Capture the cell that displays the provided text and extract its [X, Y] central coordinate. 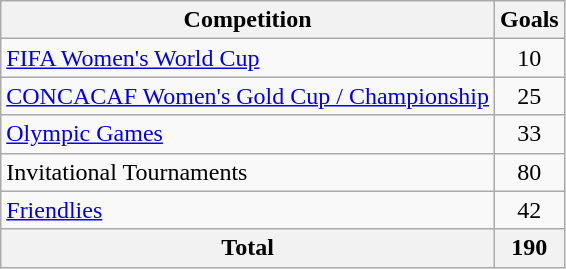
Invitational Tournaments [248, 172]
FIFA Women's World Cup [248, 58]
Competition [248, 20]
25 [529, 96]
42 [529, 210]
Olympic Games [248, 134]
33 [529, 134]
CONCACAF Women's Gold Cup / Championship [248, 96]
Friendlies [248, 210]
Total [248, 248]
190 [529, 248]
10 [529, 58]
80 [529, 172]
Goals [529, 20]
